Find where the given text appears and provide that cell's center as [x, y] coordinate. 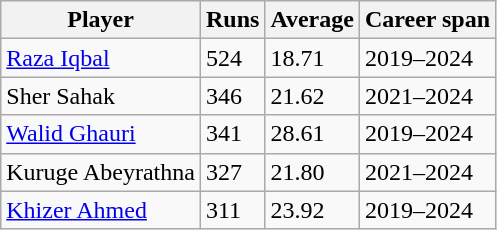
Sher Sahak [101, 96]
311 [232, 210]
Average [312, 20]
28.61 [312, 134]
Career span [427, 20]
Runs [232, 20]
524 [232, 58]
Player [101, 20]
Raza Iqbal [101, 58]
18.71 [312, 58]
341 [232, 134]
21.80 [312, 172]
346 [232, 96]
327 [232, 172]
23.92 [312, 210]
Khizer Ahmed [101, 210]
Kuruge Abeyrathna [101, 172]
Walid Ghauri [101, 134]
21.62 [312, 96]
